Detect which cell encompasses the target text, then output its (X, Y) center coordinate. 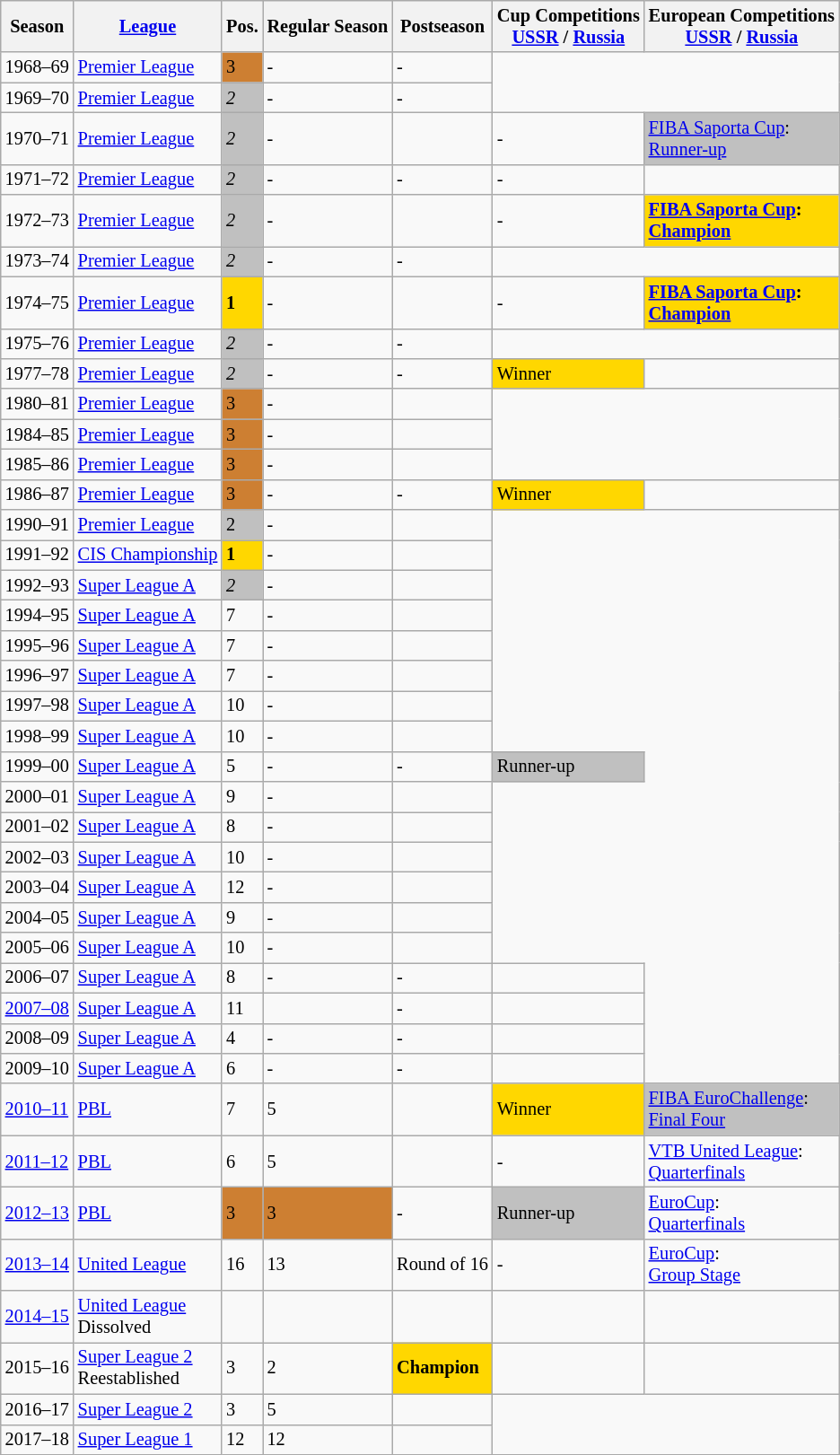
4 (242, 1039)
2001–02 (38, 827)
Super League 2Reestablished (147, 1368)
Super League 1 (147, 1440)
1971–72 (38, 180)
Super League 2 (147, 1409)
1975–76 (38, 344)
2017–18 (38, 1440)
11 (242, 1008)
Cup Competitions USSR / Russia (569, 26)
2005–06 (38, 948)
League (147, 26)
2011–12 (38, 1161)
United LeagueDissolved (147, 1317)
2013–14 (38, 1265)
13 (328, 1265)
1984–85 (38, 434)
Champion (442, 1368)
1973–74 (38, 261)
Pos. (242, 26)
Round of 16 (442, 1265)
2016–17 (38, 1409)
1994–95 (38, 615)
1972–73 (38, 221)
Postseason (442, 26)
1999–00 (38, 767)
2015–16 (38, 1368)
Season (38, 26)
1986–87 (38, 495)
United League (147, 1265)
2012–13 (38, 1213)
2004–05 (38, 917)
2006–07 (38, 977)
1980–81 (38, 404)
2014–15 (38, 1317)
VTB United League: Quarterfinals (741, 1161)
2000–01 (38, 796)
1974–75 (38, 302)
1997–98 (38, 706)
EuroCup: Quarterfinals (741, 1213)
2010–11 (38, 1109)
1996–97 (38, 676)
FIBA Saporta Cup: Runner-up (741, 138)
16 (242, 1265)
1968–69 (38, 67)
1985–86 (38, 464)
European Competitions USSR / Russia (741, 26)
1990–91 (38, 525)
2007–08 (38, 1008)
EuroCup: Group Stage (741, 1265)
CIS Championship (147, 555)
1998–99 (38, 736)
FIBA EuroChallenge: Final Four (741, 1109)
1969–70 (38, 98)
1970–71 (38, 138)
1991–92 (38, 555)
2009–10 (38, 1068)
2008–09 (38, 1039)
1992–93 (38, 585)
1977–78 (38, 373)
2002–03 (38, 857)
2003–04 (38, 887)
Regular Season (328, 26)
1995–96 (38, 645)
